Pinpoint the cell where the given text exists, returning its [X, Y] midpoint coordinate. 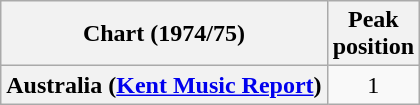
Australia (Kent Music Report) [164, 85]
1 [373, 85]
Peakposition [373, 34]
Chart (1974/75) [164, 34]
